Extract the [X, Y] coordinate from the center of the cell holding the provided text.  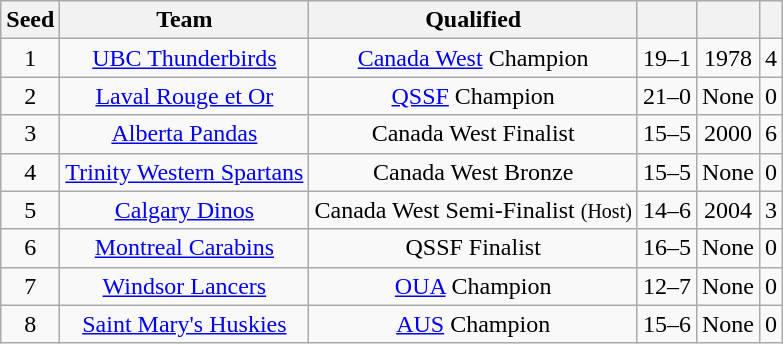
Canada West Bronze [473, 172]
Team [184, 20]
Canada West Finalist [473, 134]
8 [30, 324]
Qualified [473, 20]
Montreal Carabins [184, 248]
12–7 [666, 286]
19–1 [666, 58]
Saint Mary's Huskies [184, 324]
16–5 [666, 248]
Alberta Pandas [184, 134]
15–6 [666, 324]
7 [30, 286]
AUS Champion [473, 324]
2 [30, 96]
Seed [30, 20]
Laval Rouge et Or [184, 96]
OUA Champion [473, 286]
1 [30, 58]
Canada West Champion [473, 58]
21–0 [666, 96]
QSSF Finalist [473, 248]
QSSF Champion [473, 96]
1978 [728, 58]
2004 [728, 210]
Canada West Semi-Finalist (Host) [473, 210]
Windsor Lancers [184, 286]
14–6 [666, 210]
2000 [728, 134]
UBC Thunderbirds [184, 58]
5 [30, 210]
Calgary Dinos [184, 210]
Trinity Western Spartans [184, 172]
